From the cell containing the given text, extract its center point as [x, y] coordinate. 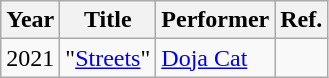
Performer [216, 20]
"Streets" [108, 58]
Title [108, 20]
Year [30, 20]
Doja Cat [216, 58]
Ref. [302, 20]
2021 [30, 58]
